For the text-containing cell, return its midpoint in (x, y) coordinate format. 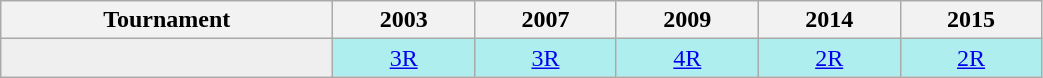
2003 (404, 20)
2009 (687, 20)
2015 (971, 20)
2007 (546, 20)
2014 (829, 20)
Tournament (167, 20)
4R (687, 58)
